Pinpoint the cell where the given text exists, returning its (x, y) midpoint coordinate. 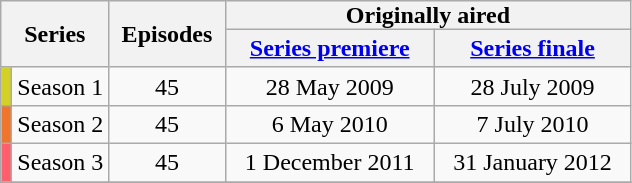
Season 3 (60, 162)
Season 2 (60, 124)
28 May 2009 (330, 86)
Series finale (532, 48)
Series (55, 34)
Episodes (167, 34)
31 January 2012 (532, 162)
Series premiere (330, 48)
1 December 2011 (330, 162)
28 July 2009 (532, 86)
Season 1 (60, 86)
7 July 2010 (532, 124)
6 May 2010 (330, 124)
Originally aired (428, 15)
